Locate the cell with the specified text and output its (x, y) center coordinate. 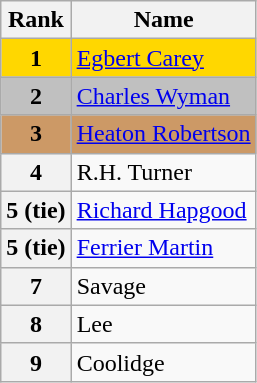
Ferrier Martin (164, 248)
R.H. Turner (164, 172)
Heaton Robertson (164, 134)
4 (36, 172)
7 (36, 286)
Richard Hapgood (164, 210)
9 (36, 362)
Charles Wyman (164, 96)
Lee (164, 324)
Egbert Carey (164, 58)
Savage (164, 286)
2 (36, 96)
Name (164, 20)
8 (36, 324)
Rank (36, 20)
1 (36, 58)
3 (36, 134)
Coolidge (164, 362)
